Scan for the cell matching the given text and deliver its [X, Y] coordinate at center. 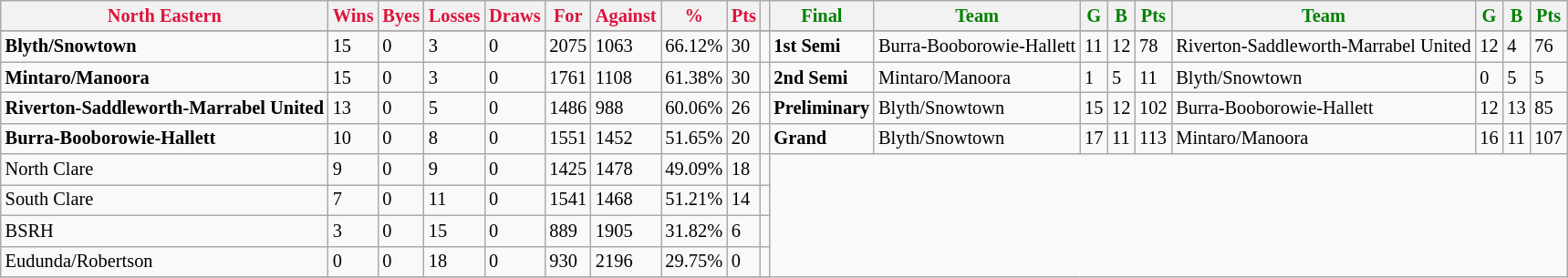
2075 [568, 46]
107 [1549, 139]
76 [1549, 46]
Draws [514, 15]
BSRH [164, 231]
49.09% [693, 170]
51.65% [693, 139]
2196 [626, 262]
2nd Semi [823, 77]
31.82% [693, 231]
1452 [626, 139]
1486 [568, 108]
78 [1153, 46]
66.12% [693, 46]
8 [454, 139]
102 [1153, 108]
Grand [823, 139]
1478 [626, 170]
1425 [568, 170]
113 [1153, 139]
4 [1516, 46]
1761 [568, 77]
Byes [400, 15]
6 [744, 231]
20 [744, 139]
85 [1549, 108]
7 [354, 200]
29.75% [693, 262]
1st Semi [823, 46]
988 [626, 108]
1468 [626, 200]
16 [1489, 139]
1 [1094, 77]
Wins [354, 15]
1108 [626, 77]
14 [744, 200]
17 [1094, 139]
Preliminary [823, 108]
1063 [626, 46]
930 [568, 262]
10 [354, 139]
South Clare [164, 200]
26 [744, 108]
889 [568, 231]
1551 [568, 139]
% [693, 15]
Against [626, 15]
61.38% [693, 77]
51.21% [693, 200]
North Eastern [164, 15]
Final [823, 15]
For [568, 15]
60.06% [693, 108]
1541 [568, 200]
Eudunda/Robertson [164, 262]
1905 [626, 231]
Losses [454, 15]
North Clare [164, 170]
